Detect which cell encompasses the target text, then output its (x, y) center coordinate. 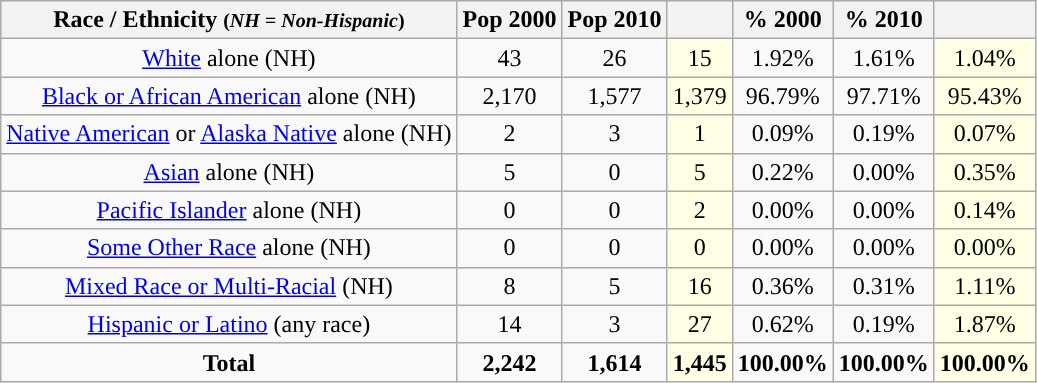
1,577 (614, 96)
1.04% (984, 58)
% 2000 (782, 20)
95.43% (984, 96)
Asian alone (NH) (229, 172)
0.22% (782, 172)
1,614 (614, 362)
8 (510, 286)
% 2010 (884, 20)
Hispanic or Latino (any race) (229, 324)
0.31% (884, 286)
Mixed Race or Multi-Racial (NH) (229, 286)
Race / Ethnicity (NH = Non-Hispanic) (229, 20)
96.79% (782, 96)
1,379 (700, 96)
Black or African American alone (NH) (229, 96)
0.35% (984, 172)
27 (700, 324)
Pacific Islander alone (NH) (229, 210)
15 (700, 58)
1.61% (884, 58)
43 (510, 58)
1.92% (782, 58)
1.11% (984, 286)
26 (614, 58)
Total (229, 362)
0.36% (782, 286)
White alone (NH) (229, 58)
2,170 (510, 96)
1 (700, 134)
14 (510, 324)
1.87% (984, 324)
0.62% (782, 324)
Pop 2010 (614, 20)
0.14% (984, 210)
0.07% (984, 134)
97.71% (884, 96)
1,445 (700, 362)
Some Other Race alone (NH) (229, 248)
0.09% (782, 134)
16 (700, 286)
2,242 (510, 362)
Pop 2000 (510, 20)
Native American or Alaska Native alone (NH) (229, 134)
